Detect which cell encompasses the target text, then output its (X, Y) center coordinate. 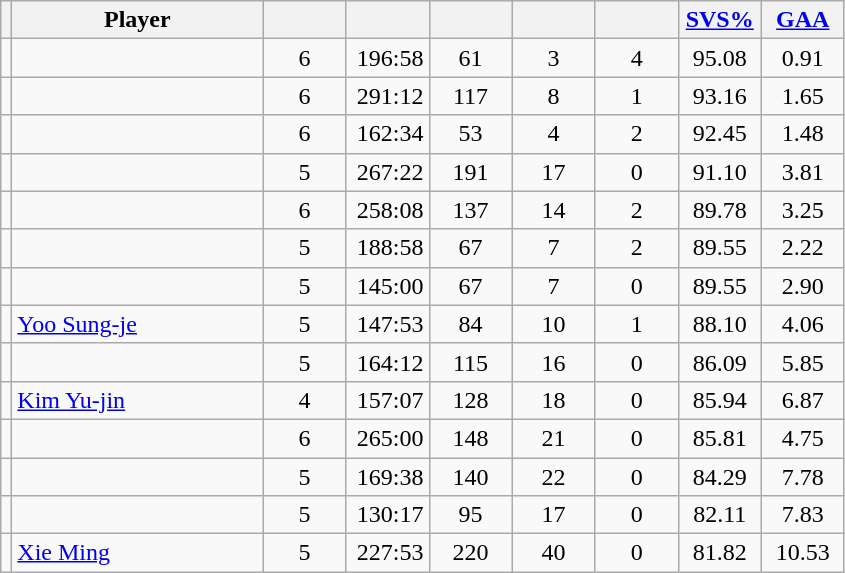
128 (470, 400)
3 (554, 58)
147:53 (388, 324)
169:38 (388, 477)
93.16 (720, 96)
81.82 (720, 553)
95.08 (720, 58)
82.11 (720, 515)
14 (554, 210)
Kim Yu-jin (138, 400)
61 (470, 58)
Yoo Sung-je (138, 324)
145:00 (388, 286)
89.78 (720, 210)
10 (554, 324)
21 (554, 438)
1.65 (802, 96)
92.45 (720, 134)
53 (470, 134)
1.48 (802, 134)
16 (554, 362)
4.06 (802, 324)
88.10 (720, 324)
220 (470, 553)
7.78 (802, 477)
137 (470, 210)
85.81 (720, 438)
2.90 (802, 286)
2.22 (802, 248)
267:22 (388, 172)
0.91 (802, 58)
86.09 (720, 362)
3.25 (802, 210)
6.87 (802, 400)
291:12 (388, 96)
8 (554, 96)
148 (470, 438)
164:12 (388, 362)
40 (554, 553)
196:58 (388, 58)
191 (470, 172)
22 (554, 477)
4.75 (802, 438)
91.10 (720, 172)
18 (554, 400)
258:08 (388, 210)
Xie Ming (138, 553)
5.85 (802, 362)
84 (470, 324)
Player (138, 20)
157:07 (388, 400)
85.94 (720, 400)
115 (470, 362)
227:53 (388, 553)
7.83 (802, 515)
265:00 (388, 438)
95 (470, 515)
130:17 (388, 515)
SVS% (720, 20)
117 (470, 96)
140 (470, 477)
162:34 (388, 134)
3.81 (802, 172)
84.29 (720, 477)
GAA (802, 20)
188:58 (388, 248)
10.53 (802, 553)
